Capture the cell that displays the provided text and extract its [X, Y] central coordinate. 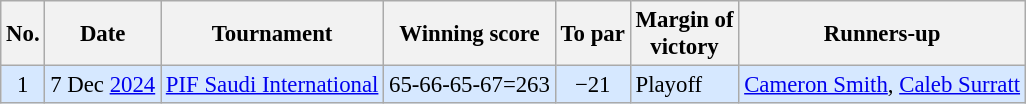
PIF Saudi International [272, 85]
Cameron Smith, Caleb Surratt [882, 85]
Tournament [272, 34]
Margin ofvictory [684, 34]
7 Dec 2024 [103, 85]
1 [23, 85]
−21 [592, 85]
65-66-65-67=263 [470, 85]
To par [592, 34]
Winning score [470, 34]
Date [103, 34]
No. [23, 34]
Playoff [684, 85]
Runners-up [882, 34]
